Scan for the cell matching the given text and deliver its [x, y] coordinate at center. 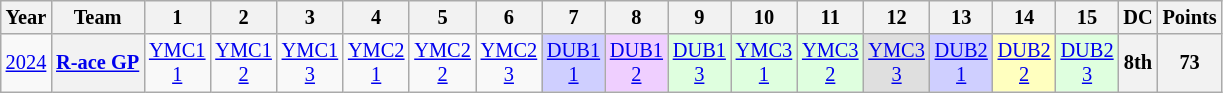
YMC12 [243, 63]
8 [636, 17]
YMC13 [310, 63]
YMC32 [830, 63]
13 [962, 17]
YMC21 [376, 63]
DUB21 [962, 63]
6 [509, 17]
3 [310, 17]
YMC22 [442, 63]
9 [700, 17]
15 [1088, 17]
DUB12 [636, 63]
Team [98, 17]
10 [764, 17]
DUB13 [700, 63]
YMC31 [764, 63]
2 [243, 17]
YMC33 [896, 63]
7 [574, 17]
Points [1190, 17]
12 [896, 17]
14 [1024, 17]
4 [376, 17]
8th [1138, 63]
DUB23 [1088, 63]
YMC11 [177, 63]
5 [442, 17]
11 [830, 17]
R-ace GP [98, 63]
1 [177, 17]
DC [1138, 17]
73 [1190, 63]
DUB11 [574, 63]
Year [26, 17]
YMC23 [509, 63]
2024 [26, 63]
DUB22 [1024, 63]
